Identify which cell holds the provided text, then report its (x, y) central coordinate. 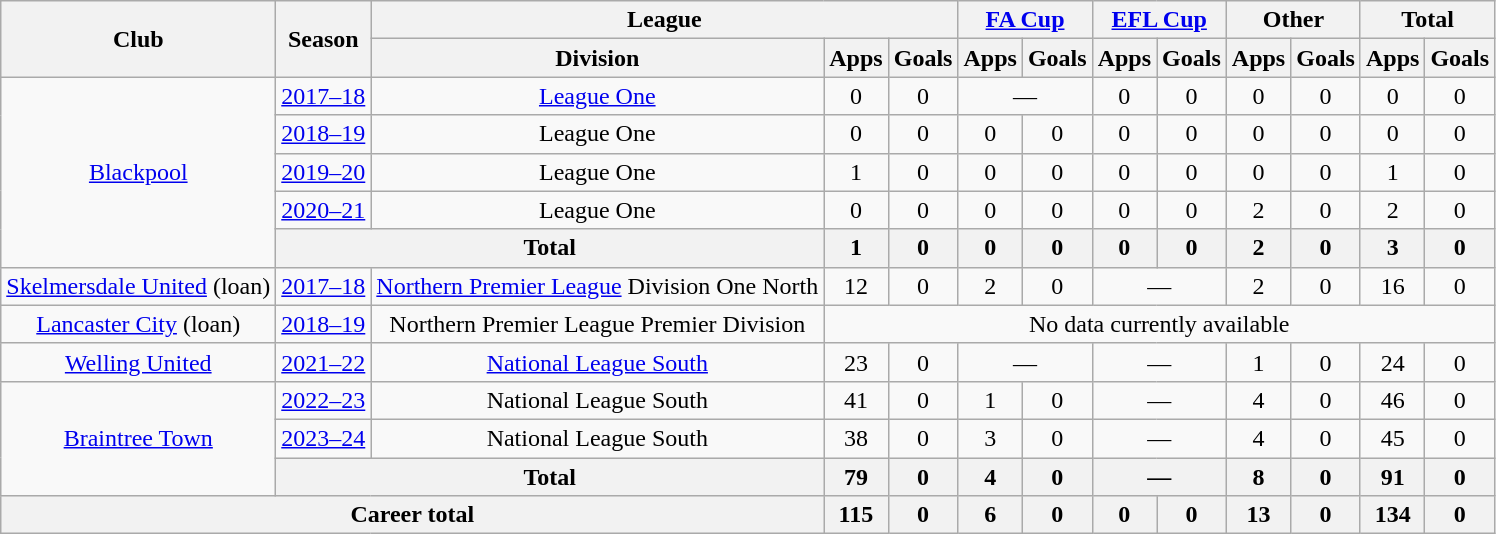
Season (324, 39)
41 (856, 400)
24 (1392, 362)
Division (598, 58)
Northern Premier League Division One North (598, 286)
Welling United (138, 362)
League (664, 20)
2020–21 (324, 210)
Braintree Town (138, 438)
Lancaster City (loan) (138, 324)
Blackpool (138, 172)
46 (1392, 400)
16 (1392, 286)
2023–24 (324, 438)
13 (1258, 515)
FA Cup (1025, 20)
EFL Cup (1159, 20)
No data currently available (1160, 324)
12 (856, 286)
2021–22 (324, 362)
45 (1392, 438)
38 (856, 438)
6 (990, 515)
115 (856, 515)
91 (1392, 477)
2022–23 (324, 400)
79 (856, 477)
8 (1258, 477)
134 (1392, 515)
Club (138, 39)
Skelmersdale United (loan) (138, 286)
Other (1293, 20)
Career total (412, 515)
Northern Premier League Premier Division (598, 324)
2019–20 (324, 172)
23 (856, 362)
